Return [X, Y] of the center of cell containing provided text 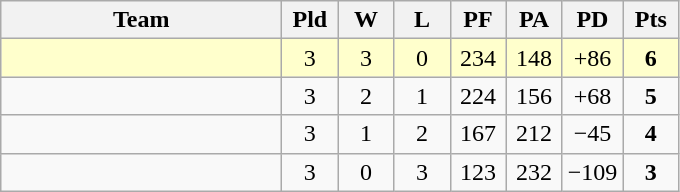
224 [478, 96]
123 [478, 172]
148 [534, 58]
+68 [592, 96]
5 [651, 96]
+86 [592, 58]
PA [534, 20]
W [366, 20]
234 [478, 58]
L [422, 20]
6 [651, 58]
−109 [592, 172]
PF [478, 20]
PD [592, 20]
Pld [310, 20]
Pts [651, 20]
167 [478, 134]
Team [142, 20]
232 [534, 172]
156 [534, 96]
4 [651, 134]
212 [534, 134]
−45 [592, 134]
